Output the [X, Y] coordinate of the center of the cell containing the given text.  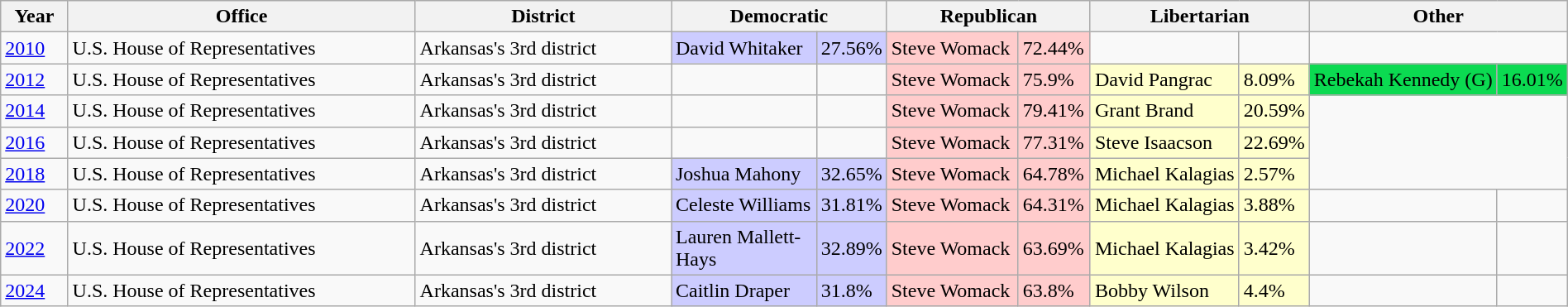
2022 [35, 248]
22.69% [1274, 142]
Year [35, 17]
3.42% [1274, 248]
4.4% [1274, 290]
2020 [35, 205]
Office [241, 17]
Grant Brand [1164, 111]
Joshua Mahony [744, 174]
Rebekah Kennedy (G) [1403, 79]
27.56% [852, 48]
Republican [988, 17]
8.09% [1274, 79]
3.88% [1274, 205]
16.01% [1532, 79]
2012 [35, 79]
Other [1438, 17]
Celeste Williams [744, 205]
Libertarian [1199, 17]
District [543, 17]
72.44% [1054, 48]
David Pangrac [1164, 79]
Steve Isaacson [1164, 142]
Lauren Mallett-Hays [744, 248]
Caitlin Draper [744, 290]
2014 [35, 111]
32.89% [852, 248]
63.69% [1054, 248]
31.8% [852, 290]
31.81% [852, 205]
32.65% [852, 174]
Democratic [779, 17]
75.9% [1054, 79]
64.31% [1054, 205]
2010 [35, 48]
2016 [35, 142]
David Whitaker [744, 48]
2.57% [1274, 174]
20.59% [1274, 111]
64.78% [1054, 174]
77.31% [1054, 142]
79.41% [1054, 111]
63.8% [1054, 290]
2024 [35, 290]
Bobby Wilson [1164, 290]
2018 [35, 174]
